Capture the cell that displays the provided text and extract its (X, Y) central coordinate. 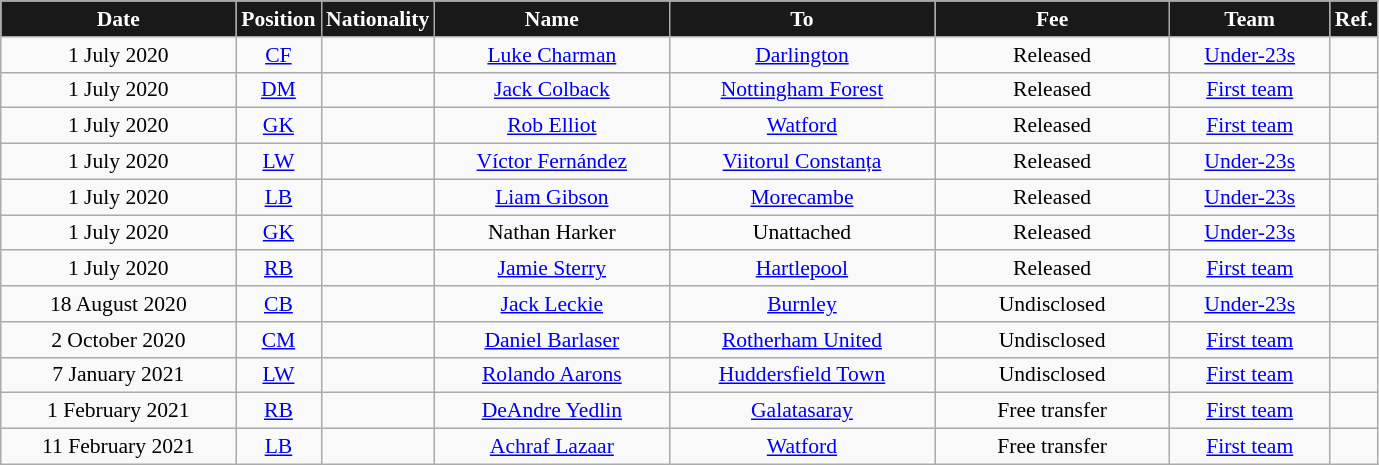
Unattached (802, 233)
Viitorul Constanța (802, 162)
7 January 2021 (118, 375)
Hartlepool (802, 269)
2 October 2020 (118, 340)
Nathan Harker (552, 233)
Rotherham United (802, 340)
Date (118, 19)
Liam Gibson (552, 197)
18 August 2020 (118, 304)
Nottingham Forest (802, 90)
Luke Charman (552, 55)
1 February 2021 (118, 411)
DM (278, 90)
Rolando Aarons (552, 375)
CM (278, 340)
Darlington (802, 55)
Jack Leckie (552, 304)
Jack Colback (552, 90)
Huddersfield Town (802, 375)
Víctor Fernández (552, 162)
11 February 2021 (118, 447)
Nationality (378, 19)
Rob Elliot (552, 126)
Galatasaray (802, 411)
CB (278, 304)
Burnley (802, 304)
To (802, 19)
CF (278, 55)
Position (278, 19)
Morecambe (802, 197)
DeAndre Yedlin (552, 411)
Team (1250, 19)
Fee (1052, 19)
Achraf Lazaar (552, 447)
Name (552, 19)
Jamie Sterry (552, 269)
Ref. (1354, 19)
Daniel Barlaser (552, 340)
